Locate the cell with the specified text and output its (x, y) center coordinate. 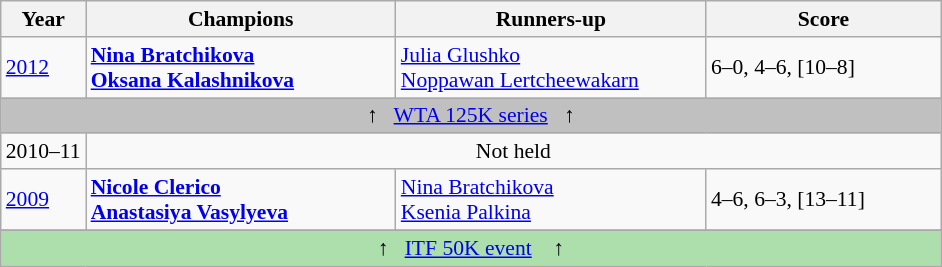
2010–11 (44, 152)
Nina Bratchikova Oksana Kalashnikova (241, 68)
Year (44, 19)
↑ WTA 125K series ↑ (471, 116)
4–6, 6–3, [13–11] (824, 200)
2009 (44, 200)
Nicole Clerico Anastasiya Vasylyeva (241, 200)
Nina Bratchikova Ksenia Palkina (551, 200)
2012 (44, 68)
Not held (514, 152)
↑ ITF 50K event ↑ (471, 248)
Score (824, 19)
6–0, 4–6, [10–8] (824, 68)
Runners-up (551, 19)
Champions (241, 19)
Julia Glushko Noppawan Lertcheewakarn (551, 68)
